Extract the (x, y) coordinate from the center of the cell holding the provided text.  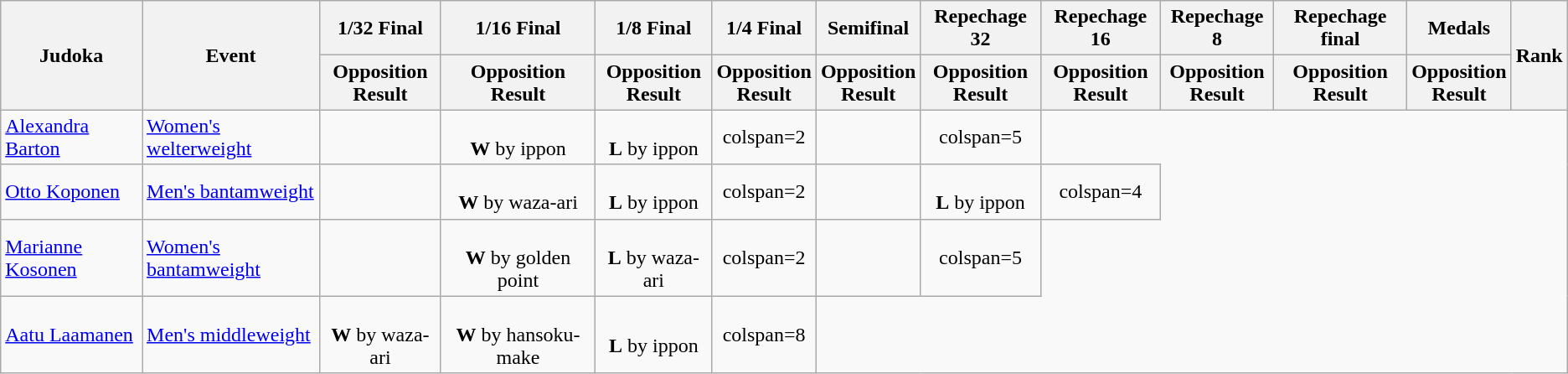
1/32 Final (380, 29)
Otto Koponen (72, 191)
Repechage 16 (1101, 29)
Alexandra Barton (72, 138)
Event (231, 55)
colspan=8 (764, 335)
Repechage final (1340, 29)
Medals (1459, 29)
Aatu Laamanen (72, 335)
Repechage 32 (980, 29)
Semifinal (868, 29)
L by waza-ari (653, 257)
Men's bantamweight (231, 191)
Marianne Kosonen (72, 257)
colspan=4 (1101, 191)
Women's bantamweight (231, 257)
W by ippon (518, 138)
Men's middleweight (231, 335)
Women's welterweight (231, 138)
Rank (1540, 55)
W by golden point (518, 257)
1/16 Final (518, 29)
W by hansoku-make (518, 335)
1/4 Final (764, 29)
1/8 Final (653, 29)
Judoka (72, 55)
Repechage 8 (1218, 29)
